Extract the [X, Y] coordinate from the center of the cell holding the provided text.  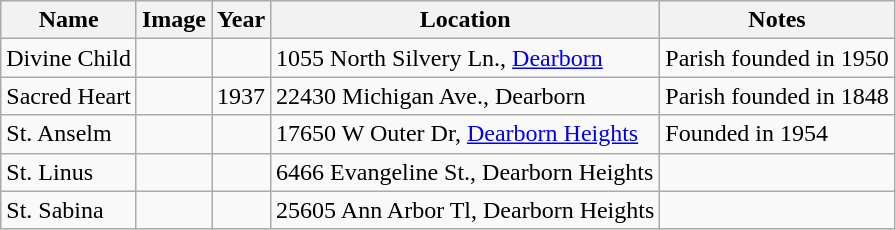
Notes [777, 20]
Year [242, 20]
22430 Michigan Ave., Dearborn [466, 96]
Name [69, 20]
St. Sabina [69, 210]
Location [466, 20]
6466 Evangeline St., Dearborn Heights [466, 172]
St. Linus [69, 172]
Sacred Heart [69, 96]
25605 Ann Arbor Tl, Dearborn Heights [466, 210]
Founded in 1954 [777, 134]
Image [174, 20]
Divine Child [69, 58]
Parish founded in 1848 [777, 96]
1937 [242, 96]
St. Anselm [69, 134]
17650 W Outer Dr, Dearborn Heights [466, 134]
Parish founded in 1950 [777, 58]
1055 North Silvery Ln., Dearborn [466, 58]
